Detect which cell encompasses the target text, then output its (x, y) center coordinate. 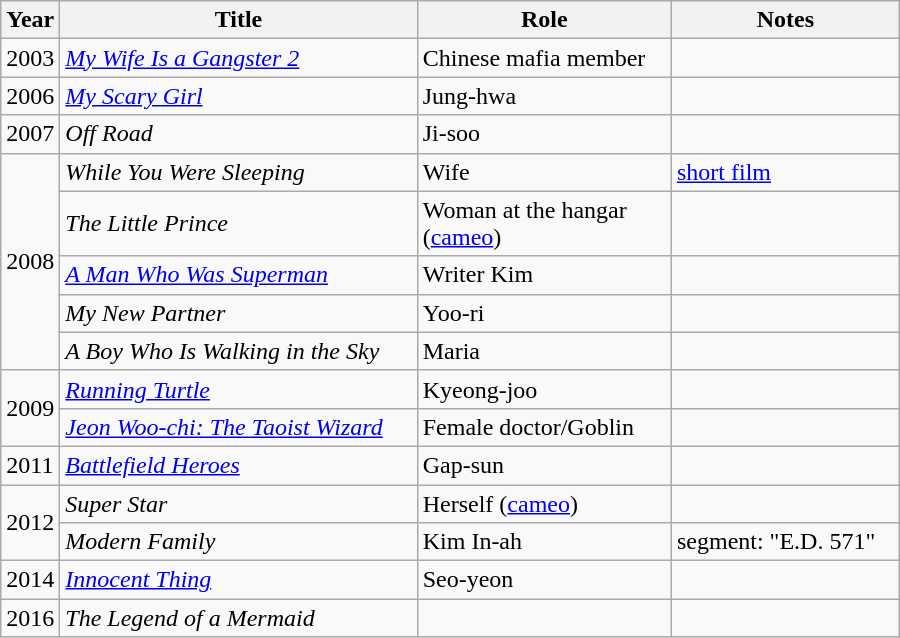
Gap-sun (544, 465)
2016 (30, 618)
2011 (30, 465)
Off Road (238, 134)
Herself (cameo) (544, 503)
2014 (30, 580)
Female doctor/Goblin (544, 427)
short film (785, 172)
Notes (785, 20)
Wife (544, 172)
Woman at the hangar (cameo) (544, 224)
Yoo-ri (544, 313)
2012 (30, 522)
Jung-hwa (544, 96)
While You Were Sleeping (238, 172)
Writer Kim (544, 275)
A Boy Who Is Walking in the Sky (238, 351)
Role (544, 20)
My Scary Girl (238, 96)
2008 (30, 262)
Modern Family (238, 542)
Ji-soo (544, 134)
Title (238, 20)
Maria (544, 351)
Super Star (238, 503)
The Little Prince (238, 224)
2006 (30, 96)
My New Partner (238, 313)
2007 (30, 134)
2003 (30, 58)
Kyeong-joo (544, 389)
2009 (30, 408)
The Legend of a Mermaid (238, 618)
Jeon Woo-chi: The Taoist Wizard (238, 427)
Running Turtle (238, 389)
Battlefield Heroes (238, 465)
Seo-yeon (544, 580)
My Wife Is a Gangster 2 (238, 58)
Year (30, 20)
Innocent Thing (238, 580)
Chinese mafia member (544, 58)
segment: "E.D. 571" (785, 542)
A Man Who Was Superman (238, 275)
Kim In-ah (544, 542)
